Return (X, Y) of the center of cell containing provided text 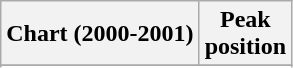
Peakposition (245, 34)
Chart (2000-2001) (100, 34)
